Locate the cell with the specified text and output its [x, y] center coordinate. 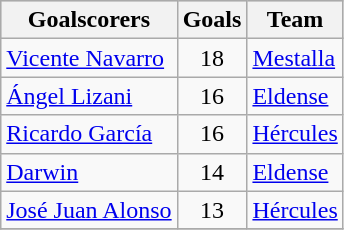
Ricardo García [89, 134]
Goals [212, 20]
Ángel Lizani [89, 96]
Team [295, 20]
13 [212, 210]
José Juan Alonso [89, 210]
18 [212, 58]
14 [212, 172]
Vicente Navarro [89, 58]
Darwin [89, 172]
Mestalla [295, 58]
Goalscorers [89, 20]
